Extract the [X, Y] coordinate from the center of the cell holding the provided text.  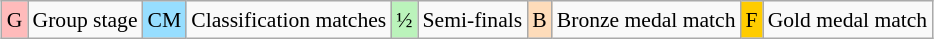
G [15, 20]
Bronze medal match [646, 20]
Semi-finals [473, 20]
F [751, 20]
Group stage [86, 20]
½ [404, 20]
CM [165, 20]
Gold medal match [848, 20]
B [540, 20]
Classification matches [288, 20]
